Extract the [X, Y] coordinate from the center of the cell holding the provided text.  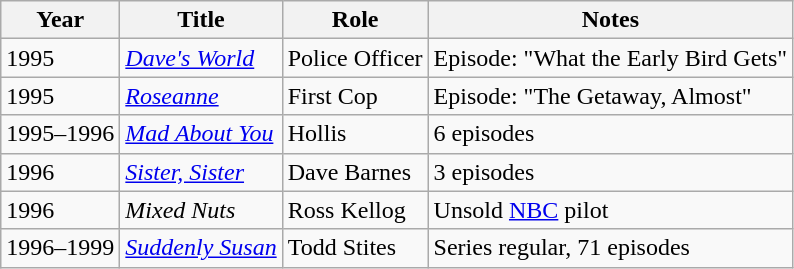
Role [355, 20]
Police Officer [355, 58]
Suddenly Susan [201, 248]
Ross Kellog [355, 210]
Mad About You [201, 134]
6 episodes [610, 134]
Year [60, 20]
Unsold NBC pilot [610, 210]
Title [201, 20]
Dave Barnes [355, 172]
Mixed Nuts [201, 210]
Episode: "What the Early Bird Gets" [610, 58]
1995–1996 [60, 134]
Roseanne [201, 96]
Notes [610, 20]
First Cop [355, 96]
Dave's World [201, 58]
Episode: "The Getaway, Almost" [610, 96]
3 episodes [610, 172]
Hollis [355, 134]
Series regular, 71 episodes [610, 248]
Todd Stites [355, 248]
1996–1999 [60, 248]
Sister, Sister [201, 172]
